Return the [x, y] coordinate for the center point of the cell that contains the specified text.  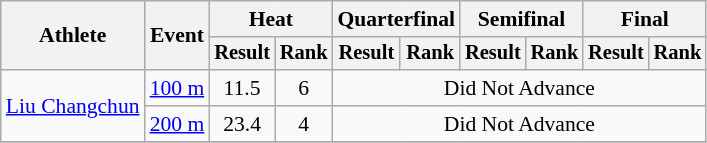
4 [304, 124]
Liu Changchun [73, 106]
Quarterfinal [396, 19]
6 [304, 88]
Event [178, 36]
Athlete [73, 36]
11.5 [242, 88]
Final [644, 19]
23.4 [242, 124]
Heat [270, 19]
Semifinal [522, 19]
100 m [178, 88]
200 m [178, 124]
